Find where the given text appears and provide that cell's center as (x, y) coordinate. 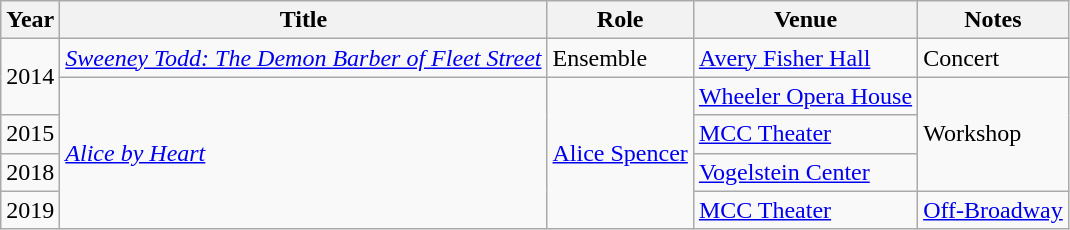
Title (304, 20)
Workshop (994, 134)
2015 (30, 134)
Venue (805, 20)
Avery Fisher Hall (805, 58)
Concert (994, 58)
Year (30, 20)
2018 (30, 172)
Alice Spencer (620, 153)
2019 (30, 210)
Wheeler Opera House (805, 96)
2014 (30, 77)
Vogelstein Center (805, 172)
Notes (994, 20)
Sweeney Todd: The Demon Barber of Fleet Street (304, 58)
Ensemble (620, 58)
Off-Broadway (994, 210)
Role (620, 20)
Alice by Heart (304, 153)
